Return the [x, y] coordinate for the center point of the cell that contains the specified text.  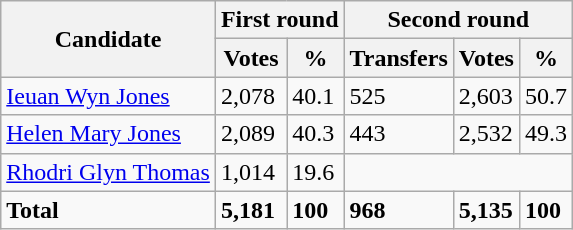
525 [398, 96]
2,532 [486, 134]
1,014 [250, 172]
5,135 [486, 210]
968 [398, 210]
40.1 [316, 96]
Helen Mary Jones [108, 134]
First round [280, 20]
2,089 [250, 134]
40.3 [316, 134]
Candidate [108, 39]
Rhodri Glyn Thomas [108, 172]
Ieuan Wyn Jones [108, 96]
Second round [458, 20]
Total [108, 210]
2,603 [486, 96]
19.6 [316, 172]
5,181 [250, 210]
Transfers [398, 58]
2,078 [250, 96]
50.7 [546, 96]
443 [398, 134]
49.3 [546, 134]
